Determine the [X, Y] coordinate at the center of the cell enclosing the given text.  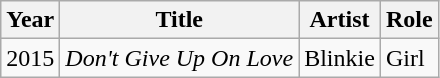
Year [30, 20]
Blinkie [340, 58]
Role [409, 20]
2015 [30, 58]
Don't Give Up On Love [180, 58]
Girl [409, 58]
Artist [340, 20]
Title [180, 20]
